For the text-containing cell, return its midpoint in (X, Y) coordinate format. 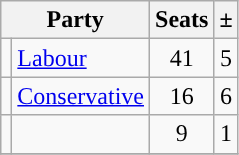
Conservative (81, 96)
9 (182, 134)
± (226, 20)
6 (226, 96)
Labour (81, 58)
Party (76, 20)
Seats (182, 20)
5 (226, 58)
41 (182, 58)
1 (226, 134)
16 (182, 96)
